From the cell containing the given text, extract its center point as [X, Y] coordinate. 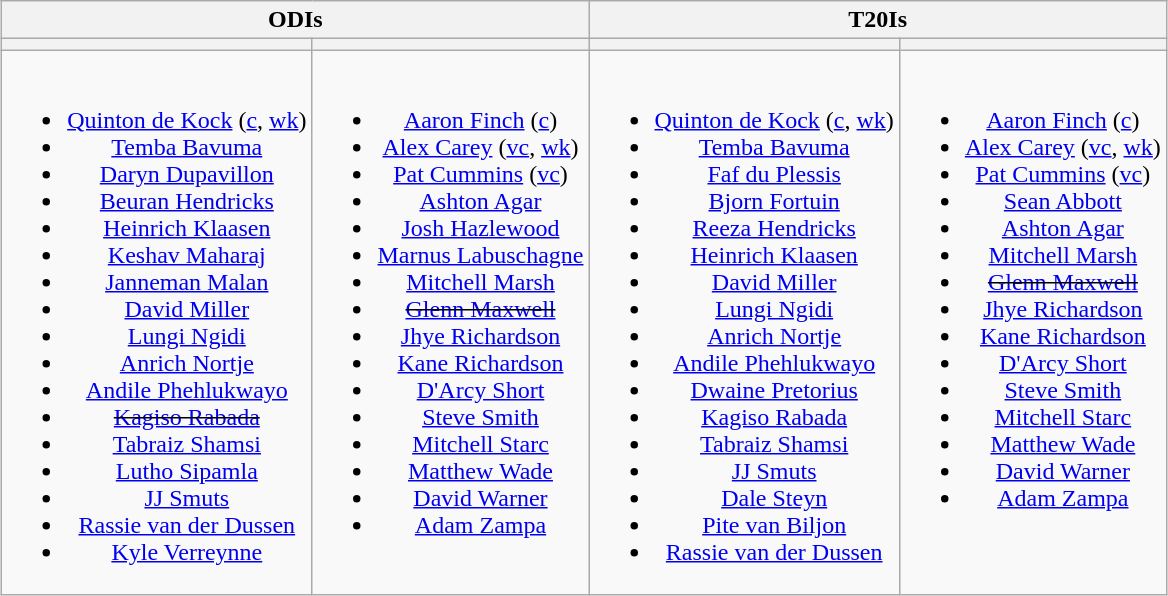
T20Is [878, 20]
ODIs [296, 20]
